Provide the (X, Y) coordinate of the cell's center where the given text is located.  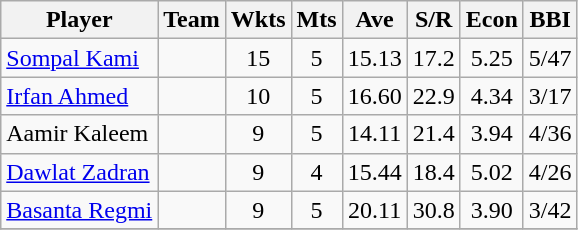
5.02 (492, 172)
4/36 (550, 134)
21.4 (434, 134)
Irfan Ahmed (80, 96)
Sompal Kami (80, 58)
3.90 (492, 210)
5/47 (550, 58)
5.25 (492, 58)
15.13 (374, 58)
14.11 (374, 134)
Dawlat Zadran (80, 172)
18.4 (434, 172)
3/42 (550, 210)
15.44 (374, 172)
20.11 (374, 210)
15 (258, 58)
4 (316, 172)
S/R (434, 20)
Player (80, 20)
10 (258, 96)
Wkts (258, 20)
3/17 (550, 96)
Ave (374, 20)
17.2 (434, 58)
Mts (316, 20)
Basanta Regmi (80, 210)
Aamir Kaleem (80, 134)
4/26 (550, 172)
22.9 (434, 96)
4.34 (492, 96)
30.8 (434, 210)
Econ (492, 20)
3.94 (492, 134)
Team (192, 20)
BBI (550, 20)
16.60 (374, 96)
